Determine the [X, Y] coordinate at the center of the cell enclosing the given text.  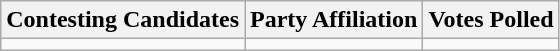
Votes Polled [491, 20]
Contesting Candidates [123, 20]
Party Affiliation [334, 20]
